Locate the cell with the specified text and output its (X, Y) center coordinate. 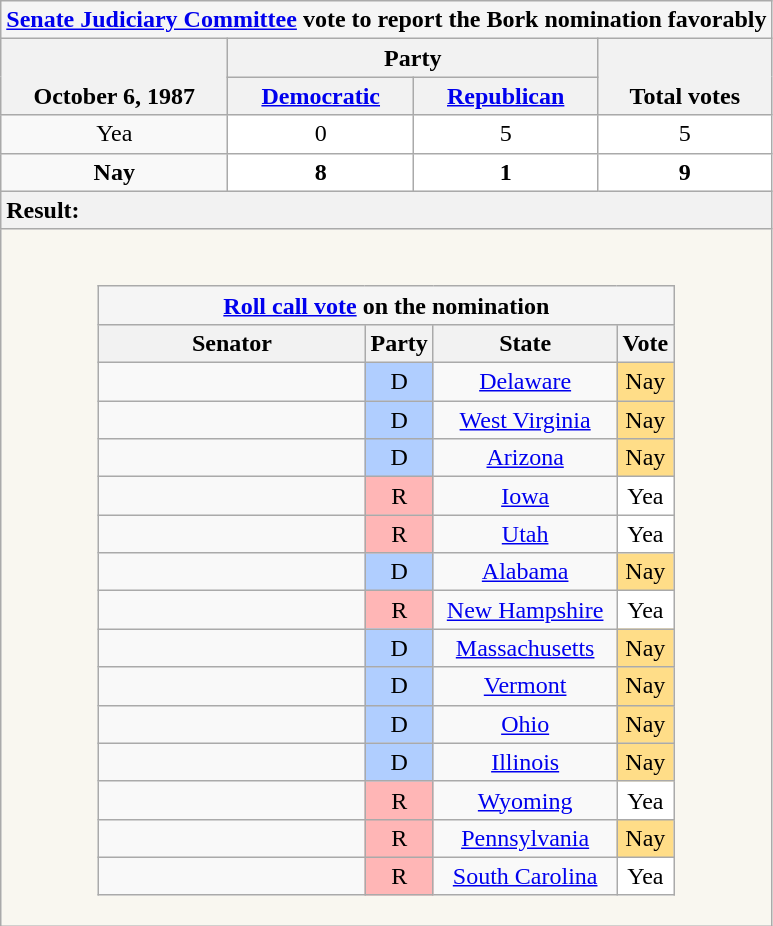
9 (685, 172)
Delaware (525, 382)
State (525, 343)
Ohio (525, 724)
Democratic (321, 96)
Senate Judiciary Committee vote to report the Bork nomination favorably (386, 20)
Roll call vote on the nomination (386, 305)
Arizona (525, 458)
Iowa (525, 496)
Illinois (525, 762)
Result: (386, 210)
Vermont (525, 686)
West Virginia (525, 420)
Utah (525, 534)
1 (506, 172)
Republican (506, 96)
Senator (232, 343)
Vote (646, 343)
New Hampshire (525, 610)
Total votes (685, 77)
8 (321, 172)
South Carolina (525, 876)
October 6, 1987 (114, 77)
Alabama (525, 572)
Pennsylvania (525, 838)
0 (321, 134)
Wyoming (525, 800)
Massachusetts (525, 648)
